Identify which cell holds the provided text, then report its (X, Y) central coordinate. 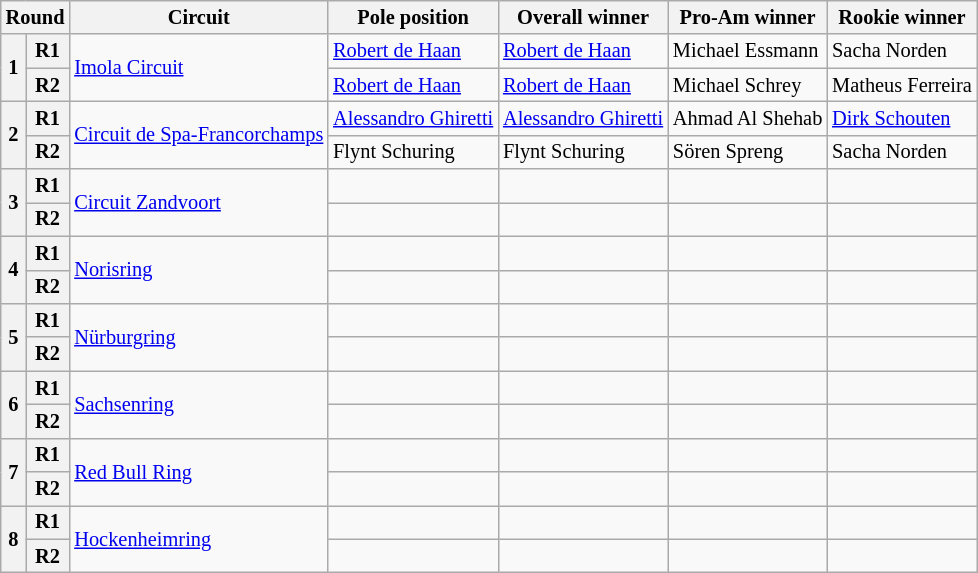
Overall winner (583, 17)
Nürburgring (198, 336)
Sören Spreng (748, 152)
Circuit de Spa-Francorchamps (198, 134)
2 (14, 134)
Norisring (198, 270)
1 (14, 68)
Imola Circuit (198, 68)
6 (14, 404)
Pole position (413, 17)
Pro-Am winner (748, 17)
Round (36, 17)
Circuit Zandvoort (198, 202)
Matheus Ferreira (902, 85)
8 (14, 538)
4 (14, 270)
7 (14, 472)
Rookie winner (902, 17)
Michael Schrey (748, 85)
Hockenheimring (198, 538)
Dirk Schouten (902, 118)
Circuit (198, 17)
3 (14, 202)
5 (14, 336)
Red Bull Ring (198, 472)
Sachsenring (198, 404)
Michael Essmann (748, 51)
Ahmad Al Shehab (748, 118)
